Search for the cell housing the specified text and yield its (x, y) center coordinate. 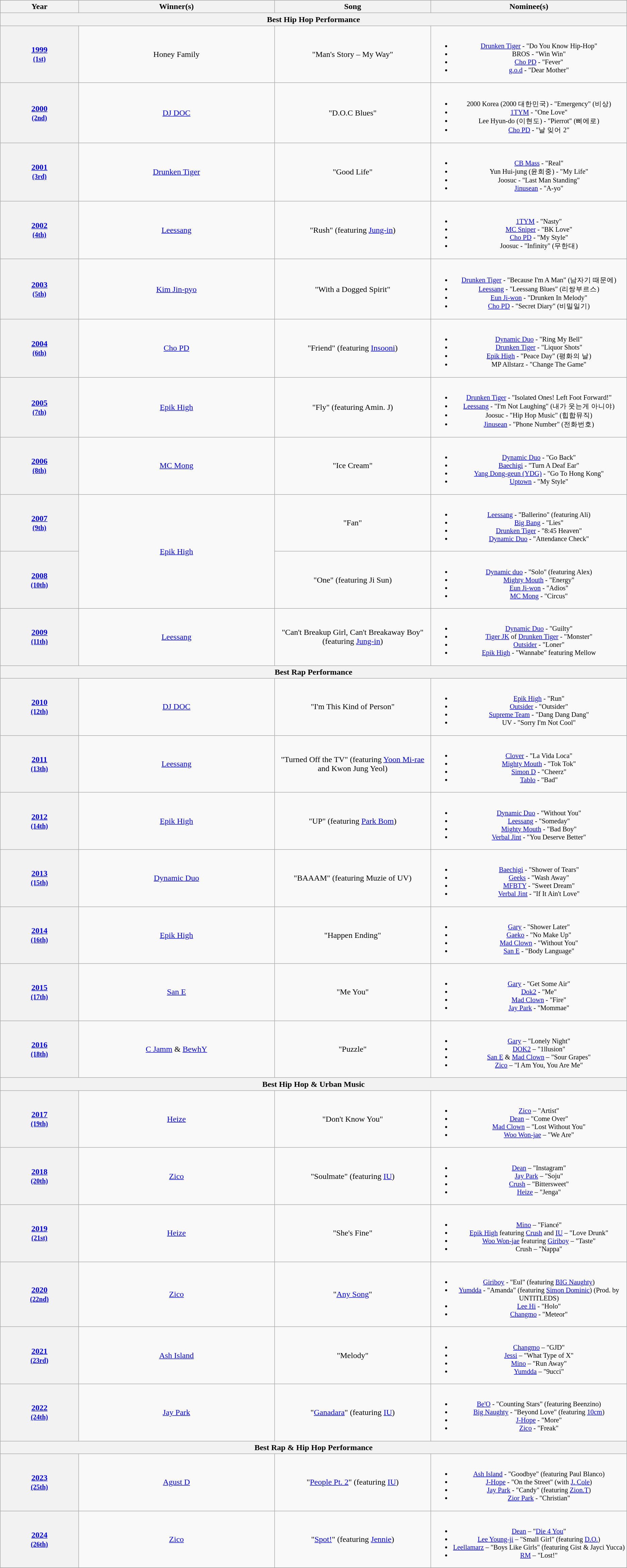
2000(2nd) (40, 113)
Winner(s) (177, 7)
1TYM - "Nasty"MC Sniper - "BK Love"Cho PD - "My Style"Joosuc - "Infinity" (무한대) (529, 230)
"Rush" (featuring Jung-in) (353, 230)
Clover - "La Vida Loca"Mighty Mouth - "Tok Tok"Simon D - "Cheerz"Tablo - "Bad" (529, 764)
"UP" (featuring Park Bom) (353, 821)
2003(5th) (40, 289)
Leessang - "Ballerino" (featuring Ali)Big Bang - "Lies"Drunken Tiger - "8:45 Heaven"Dynamic Duo - "Attendance Check" (529, 523)
"Don't Know You" (353, 1119)
"Friend" (featuring Insooni) (353, 348)
2008(10th) (40, 580)
1999(1st) (40, 54)
CB Mass - "Real"Yun Hui-jung (윤희중) - "My Life"Joosuc - "Last Man Standing"Jinusean - "A-yo" (529, 172)
"Happen Ending" (353, 935)
Drunken Tiger (177, 172)
2012(14th) (40, 821)
Agust D (177, 1482)
"Soulmate" (featuring IU) (353, 1176)
"Puzzle" (353, 1049)
Ash Island (177, 1355)
2007(9th) (40, 523)
2004(6th) (40, 348)
"Can't Breakup Girl, Can't Breakaway Boy" (featuring Jung-in) (353, 637)
Dynamic Duo - "Go Back"Baechigi - "Turn A Deaf Ear"Yang Dong-geun (YDG) - "Go To Hong Kong"Uptown - "My Style" (529, 466)
Gary - "Get Some Air"Dok2 - "Me"Mad Clown - "Fire"Jay Park - "Mommae" (529, 992)
"One" (featuring Ji Sun) (353, 580)
"Any Song" (353, 1294)
"Me You" (353, 992)
Dean – "Instagram"Jay Park – "Soju"Crush – "Bittersweet"Heize – "Jenga" (529, 1176)
Gary – "Lonely Night"DOK2 – "1llusion"San E & Mad Clown – "Sour Grapes"Zico – "I Am You, You Are Me" (529, 1049)
2015(17th) (40, 992)
Gary - "Shower Later"Gaeko - "No Make Up"Mad Clown - "Without You"San E - "Body Language" (529, 935)
Best Hip Hop Performance (313, 19)
2023(25th) (40, 1482)
Dynamic Duo - "Without You"Leessang - "Someday"Mighty Mouth - "Bad Boy"Verbal Jint - "You Deserve Better" (529, 821)
Jay Park (177, 1412)
"BAAAM" (featuring Muzie of UV) (353, 878)
Dynamic Duo (177, 878)
Zico – "Artist"Dean – "Come Over"Mad Clown – "Lost Without You"Woo Won-jae – "We Are" (529, 1119)
Dean – "Die 4 You"Lee Young-ji – "Small Girl" (featuring D.O.)Leellamarz – "Boys Like Girls" (featuring Gist & Jayci Yucca)RM – "Lost!" (529, 1539)
"Good Life" (353, 172)
2013(15th) (40, 878)
"D.O.C Blues" (353, 113)
Drunken Tiger - "Because I'm A Man" (남자기 때문에)Leessang - "Leessang Blues" (리쌍부르스)Eun Ji-won - "Drunken In Melody"Cho PD - "Secret Diary" (비밀일기) (529, 289)
2020(22nd) (40, 1294)
Mino – "Fiancé"Epik High featuring Crush and IU – "Love Drunk"Woo Won-jae featuring Giriboy – "Taste"Crush – "Nappa" (529, 1233)
2024(26th) (40, 1539)
Epik High - "Run"Outsider - "Outsider"Supreme Team - "Dang Dang Dang"UV - "Sorry I'm Not Cool" (529, 707)
"Fly" (featuring Amin. J) (353, 407)
2001(3rd) (40, 172)
2005(7th) (40, 407)
Giriboy - "Eul" (featuring BIG Naughty)Yumdda - "Amanda" (featuring Simon Dominic) (Prod. by UNTITLEDS)Lee Hi - "Holo"Changmo - "Meteor" (529, 1294)
2021(23rd) (40, 1355)
Honey Family (177, 54)
2022(24th) (40, 1412)
2016(18th) (40, 1049)
Drunken Tiger - "Do You Know Hip-Hop"BROS - "Win Win"Cho PD - "Fever"g.o.d - "Dear Mother" (529, 54)
2018(20th) (40, 1176)
Changmo – "GJD"Jessi – "What Type of X"Mino – "Run Away"Yumdda – "9ucci" (529, 1355)
"Ice Cream" (353, 466)
"Spot!" (featuring Jennie) (353, 1539)
2010(12th) (40, 707)
C Jamm & BewhY (177, 1049)
2006(8th) (40, 466)
San E (177, 992)
Dynamic Duo - "Guilty"Tiger JK of Drunken Tiger - "Monster"Outsider - "Loner"Epik High - "Wannabe" featuring Mellow (529, 637)
2002(4th) (40, 230)
2009(11th) (40, 637)
Cho PD (177, 348)
Best Hip Hop & Urban Music (313, 1084)
Nominee(s) (529, 7)
Year (40, 7)
Be'O - "Counting Stars" (featuring Beenzino)Big Naughty - "Beyond Love" (featuring 10cm)J-Hope - "More"Zico - "Freak" (529, 1412)
Ash Island - "Goodbye" (featuring Paul Blanco)J-Hope - "On the Street" (with J. Cole)Jay Park - "Candy" (featuring Zion.T)Zior Park - "Christian" (529, 1482)
2017(19th) (40, 1119)
"Fan" (353, 523)
2014(16th) (40, 935)
2019(21st) (40, 1233)
Dynamic duo - "Solo" (featuring Alex)Mighty Mouth - "Energy"Eun Ji-won - "Adios"MC Mong - "Circus" (529, 580)
"Man's Story – My Way" (353, 54)
"Melody" (353, 1355)
"Ganadara" (featuring IU) (353, 1412)
Best Rap & Hip Hop Performance (313, 1447)
2000 Korea (2000 대한민국) - "Emergency" (비상)1TYM - "One Love"Lee Hyun-do (이현도) - "Pierrot" (삐에로)Cho PD - "날 잊어 2" (529, 113)
"She's Fine" (353, 1233)
"I'm This Kind of Person" (353, 707)
"With a Dogged Spirit" (353, 289)
Dynamic Duo - "Ring My Bell"Drunken Tiger - "Liquor Shots"Epik High - "Peace Day" (평화의 날)MP Allstarz - "Change The Game" (529, 348)
Baechigi - "Shower of Tears"Geeks - "Wash Away"MFBTY - "Sweet Dream"Verbal Jint - "If It Ain't Love" (529, 878)
MC Mong (177, 466)
"People Pt. 2" (featuring IU) (353, 1482)
Song (353, 7)
Best Rap Performance (313, 672)
2011(13th) (40, 764)
"Turned Off the TV" (featuring Yoon Mi-rae and Kwon Jung Yeol) (353, 764)
Kim Jin-pyo (177, 289)
